Identify which cell holds the provided text, then report its [X, Y] central coordinate. 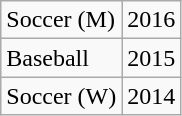
Soccer (W) [62, 96]
2015 [152, 58]
Baseball [62, 58]
2014 [152, 96]
Soccer (M) [62, 20]
2016 [152, 20]
